Detect which cell encompasses the target text, then output its (X, Y) center coordinate. 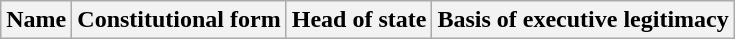
Basis of executive legitimacy (583, 20)
Name (36, 20)
Constitutional form (179, 20)
Head of state (359, 20)
